Find where the given text appears and provide that cell's center as [x, y] coordinate. 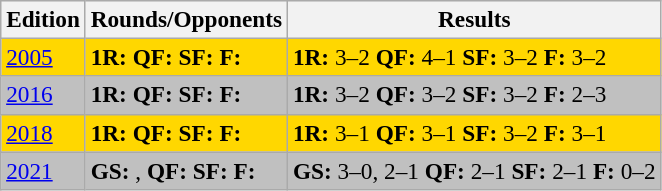
2016 [44, 95]
GS: , QF: SF: F: [186, 170]
GS: 3–0, 2–1 QF: 2–1 SF: 2–1 F: 0–2 [475, 170]
1R: 3–2 QF: 3–2 SF: 3–2 F: 2–3 [475, 95]
1R: 3–2 QF: 4–1 SF: 3–2 F: 3–2 [475, 57]
Edition [44, 19]
2021 [44, 170]
1R: 3–1 QF: 3–1 SF: 3–2 F: 3–1 [475, 133]
Results [475, 19]
2018 [44, 133]
2005 [44, 57]
Rounds/Opponents [186, 19]
